Provide the [x, y] coordinate of the cell's center where the given text is located.  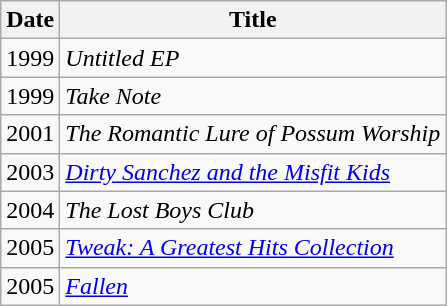
The Romantic Lure of Possum Worship [253, 134]
2001 [30, 134]
Dirty Sanchez and the Misfit Kids [253, 172]
2003 [30, 172]
Tweak: A Greatest Hits Collection [253, 248]
Untitled EP [253, 58]
Title [253, 20]
Fallen [253, 286]
2004 [30, 210]
Date [30, 20]
Take Note [253, 96]
The Lost Boys Club [253, 210]
